Determine the (x, y) coordinate at the center of the cell enclosing the given text.  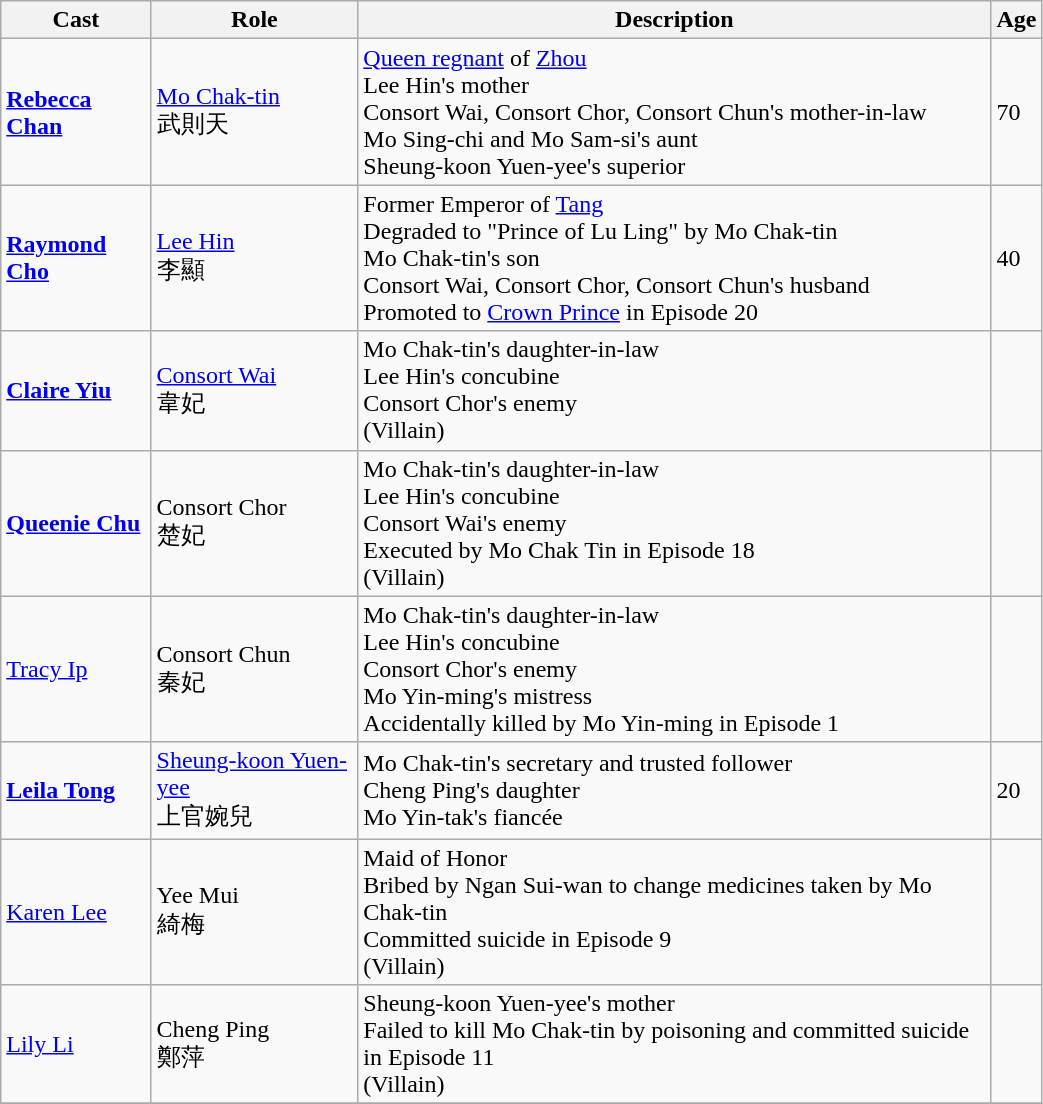
Cheng Ping鄭萍 (254, 1044)
40 (1016, 258)
Role (254, 20)
Cast (76, 20)
Karen Lee (76, 912)
Consort Wai韋妃 (254, 390)
Queenie Chu (76, 523)
Description (674, 20)
Sheung-koon Yuen-yee上官婉兒 (254, 790)
Claire Yiu (76, 390)
Tracy Ip (76, 669)
Age (1016, 20)
20 (1016, 790)
Yee Mui綺梅 (254, 912)
70 (1016, 112)
Consort Chun秦妃 (254, 669)
Rebecca Chan (76, 112)
Mo Chak-tin's daughter-in-lawLee Hin's concubineConsort Chor's enemy(Villain) (674, 390)
Consort Chor楚妃 (254, 523)
Sheung-koon Yuen-yee's motherFailed to kill Mo Chak-tin by poisoning and committed suicide in Episode 11(Villain) (674, 1044)
Lily Li (76, 1044)
Raymond Cho (76, 258)
Mo Chak-tin's daughter-in-lawLee Hin's concubineConsort Chor's enemyMo Yin-ming's mistressAccidentally killed by Mo Yin-ming in Episode 1 (674, 669)
Leila Tong (76, 790)
Mo Chak-tin's daughter-in-lawLee Hin's concubineConsort Wai's enemyExecuted by Mo Chak Tin in Episode 18(Villain) (674, 523)
Lee Hin李顯 (254, 258)
Mo Chak-tin武則天 (254, 112)
Mo Chak-tin's secretary and trusted followerCheng Ping's daughterMo Yin-tak's fiancée (674, 790)
Maid of HonorBribed by Ngan Sui-wan to change medicines taken by Mo Chak-tinCommitted suicide in Episode 9(Villain) (674, 912)
